Determine the (X, Y) coordinate at the center of the cell enclosing the given text.  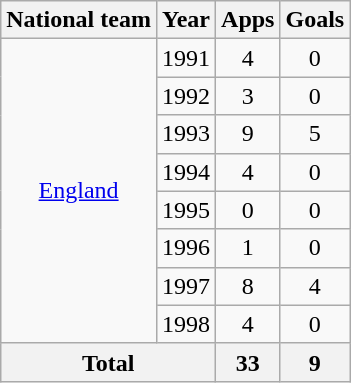
5 (315, 134)
8 (248, 286)
1992 (186, 96)
1997 (186, 286)
1994 (186, 172)
Total (108, 362)
1996 (186, 248)
1995 (186, 210)
1 (248, 248)
Year (186, 20)
1991 (186, 58)
1998 (186, 324)
3 (248, 96)
33 (248, 362)
Goals (315, 20)
1993 (186, 134)
England (79, 191)
Apps (248, 20)
National team (79, 20)
